For the text-containing cell, return its midpoint in [X, Y] coordinate format. 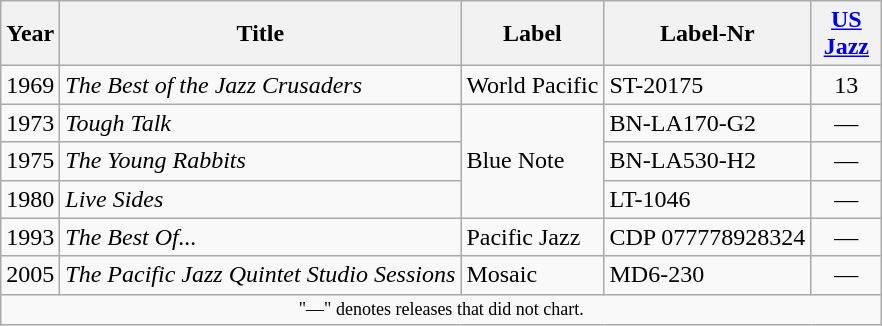
ST-20175 [708, 85]
US Jazz [846, 34]
13 [846, 85]
1969 [30, 85]
BN-LA170-G2 [708, 123]
2005 [30, 275]
Tough Talk [260, 123]
Live Sides [260, 199]
BN-LA530-H2 [708, 161]
LT-1046 [708, 199]
Label [532, 34]
The Best Of... [260, 237]
"—" denotes releases that did not chart. [442, 310]
The Young Rabbits [260, 161]
1973 [30, 123]
MD6-230 [708, 275]
1975 [30, 161]
1980 [30, 199]
Year [30, 34]
Label-Nr [708, 34]
Title [260, 34]
Pacific Jazz [532, 237]
Mosaic [532, 275]
World Pacific [532, 85]
Blue Note [532, 161]
CDP 077778928324 [708, 237]
The Best of the Jazz Crusaders [260, 85]
1993 [30, 237]
The Pacific Jazz Quintet Studio Sessions [260, 275]
